Scan for the cell matching the given text and deliver its (x, y) coordinate at center. 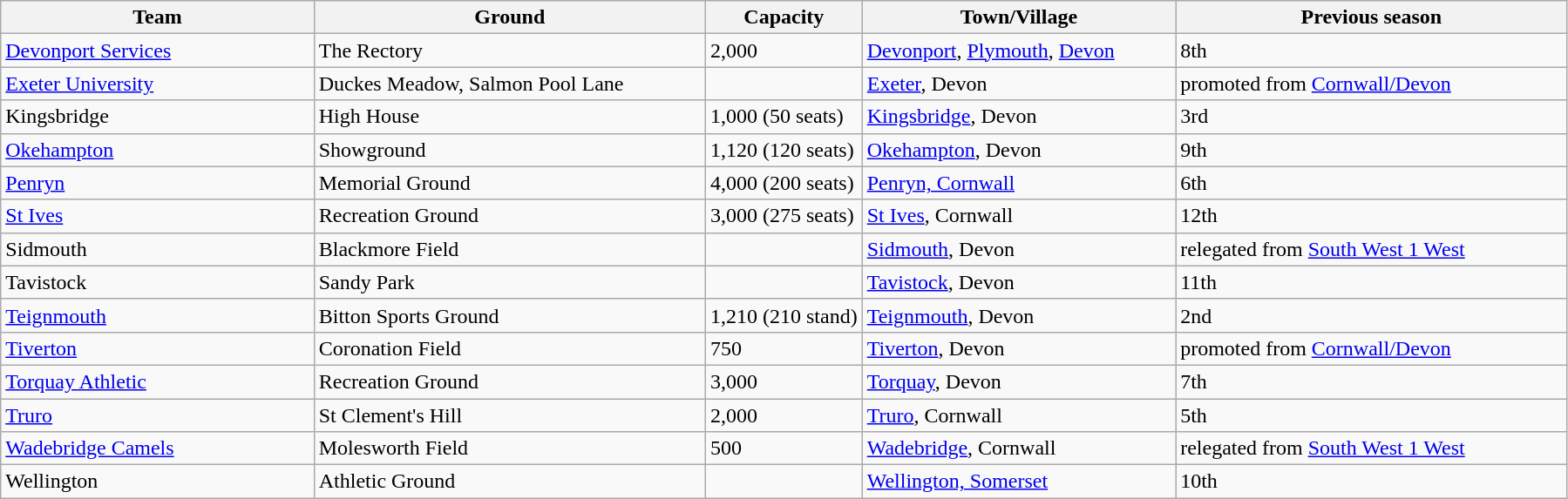
Penryn, Cornwall (1018, 183)
10th (1372, 482)
Memorial Ground (509, 183)
St Clement's Hill (509, 415)
Ground (509, 17)
3,000 (275 seats) (784, 216)
Truro (157, 415)
750 (784, 348)
Okehampton (157, 150)
Sidmouth (157, 249)
7th (1372, 381)
5th (1372, 415)
High House (509, 117)
Torquay, Devon (1018, 381)
Okehampton, Devon (1018, 150)
Town/Village (1018, 17)
Kingsbridge, Devon (1018, 117)
Previous season (1372, 17)
1,000 (50 seats) (784, 117)
12th (1372, 216)
Teignmouth, Devon (1018, 315)
Devonport Services (157, 51)
Exeter University (157, 84)
Penryn (157, 183)
Showground (509, 150)
Tiverton, Devon (1018, 348)
Wellington, Somerset (1018, 482)
Molesworth Field (509, 448)
Teignmouth (157, 315)
Sandy Park (509, 282)
Torquay Athletic (157, 381)
3rd (1372, 117)
St Ives, Cornwall (1018, 216)
Team (157, 17)
11th (1372, 282)
Wadebridge, Cornwall (1018, 448)
1,120 (120 seats) (784, 150)
Truro, Cornwall (1018, 415)
Capacity (784, 17)
Coronation Field (509, 348)
Blackmore Field (509, 249)
Bitton Sports Ground (509, 315)
Devonport, Plymouth, Devon (1018, 51)
6th (1372, 183)
Athletic Ground (509, 482)
St Ives (157, 216)
Wadebridge Camels (157, 448)
Tiverton (157, 348)
8th (1372, 51)
Duckes Meadow, Salmon Pool Lane (509, 84)
1,210 (210 stand) (784, 315)
Exeter, Devon (1018, 84)
Kingsbridge (157, 117)
500 (784, 448)
Wellington (157, 482)
The Rectory (509, 51)
Sidmouth, Devon (1018, 249)
4,000 (200 seats) (784, 183)
2nd (1372, 315)
Tavistock, Devon (1018, 282)
3,000 (784, 381)
9th (1372, 150)
Tavistock (157, 282)
